Provide the [X, Y] coordinate of the cell's center where the given text is located.  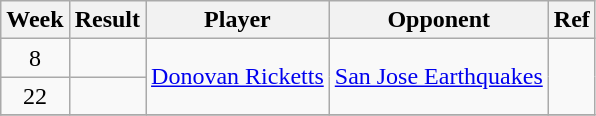
Week [35, 20]
22 [35, 96]
Result [107, 20]
Player [238, 20]
Donovan Ricketts [238, 77]
San Jose Earthquakes [438, 77]
8 [35, 58]
Ref [572, 20]
Opponent [438, 20]
